Return [x, y] of the center of cell containing provided text 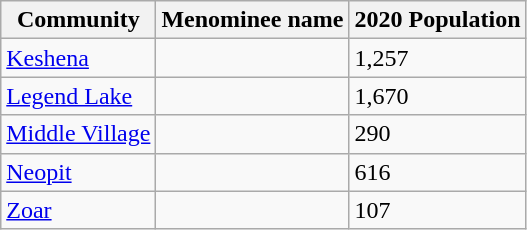
Zoar [78, 210]
1,670 [438, 96]
Neopit [78, 172]
2020 Population [438, 20]
Menominee name [252, 20]
1,257 [438, 58]
Keshena [78, 58]
616 [438, 172]
Middle Village [78, 134]
Legend Lake [78, 96]
Community [78, 20]
107 [438, 210]
290 [438, 134]
